Determine the [x, y] coordinate at the center of the cell enclosing the given text.  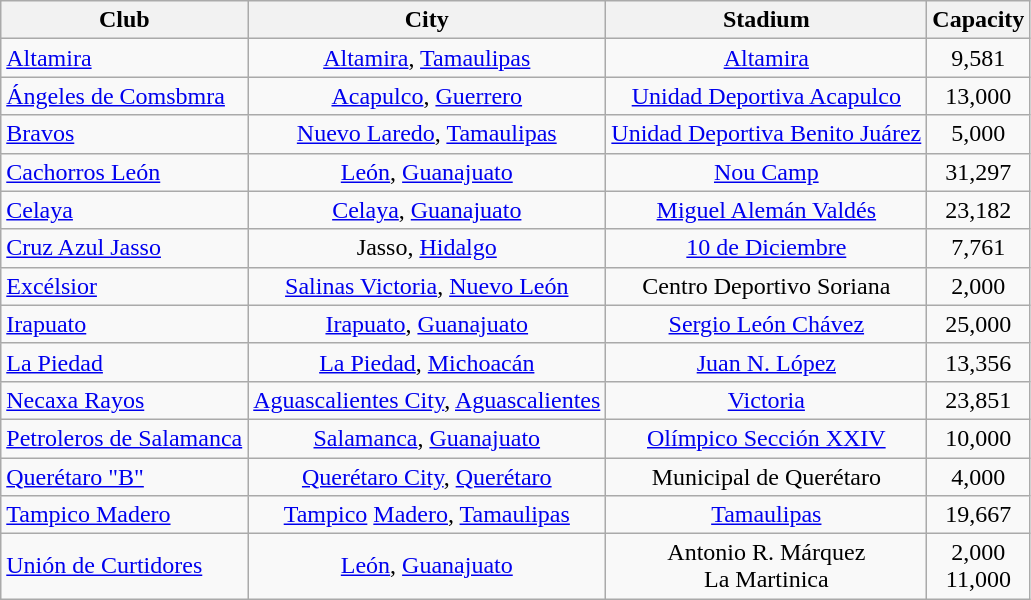
Stadium [766, 20]
Tampico Madero [124, 515]
Sergio León Chávez [766, 324]
7,761 [978, 248]
City [427, 20]
Club [124, 20]
10 de Diciembre [766, 248]
Necaxa Rayos [124, 400]
Irapuato [124, 324]
Celaya, Guanajuato [427, 210]
Olímpico Sección XXIV [766, 438]
Excélsior [124, 286]
La Piedad, Michoacán [427, 362]
Victoria [766, 400]
Antonio R. MárquezLa Martinica [766, 566]
Petroleros de Salamanca [124, 438]
Bravos [124, 134]
Tamaulipas [766, 515]
23,851 [978, 400]
Capacity [978, 20]
2,00011,000 [978, 566]
Tampico Madero, Tamaulipas [427, 515]
19,667 [978, 515]
Celaya [124, 210]
Municipal de Querétaro [766, 477]
Cachorros León [124, 172]
31,297 [978, 172]
Querétaro "B" [124, 477]
Cruz Azul Jasso [124, 248]
Jasso, Hidalgo [427, 248]
Miguel Alemán Valdés [766, 210]
Irapuato, Guanajuato [427, 324]
Unidad Deportiva Benito Juárez [766, 134]
Salinas Victoria, Nuevo León [427, 286]
Querétaro City, Querétaro [427, 477]
13,000 [978, 96]
Ángeles de Comsbmra [124, 96]
5,000 [978, 134]
10,000 [978, 438]
Unidad Deportiva Acapulco [766, 96]
Nou Camp [766, 172]
Unión de Curtidores [124, 566]
13,356 [978, 362]
Aguascalientes City, Aguascalientes [427, 400]
23,182 [978, 210]
2,000 [978, 286]
La Piedad [124, 362]
4,000 [978, 477]
Altamira, Tamaulipas [427, 58]
Juan N. López [766, 362]
Centro Deportivo Soriana [766, 286]
9,581 [978, 58]
Nuevo Laredo, Tamaulipas [427, 134]
25,000 [978, 324]
Salamanca, Guanajuato [427, 438]
Acapulco, Guerrero [427, 96]
